Identify which cell holds the provided text, then report its [X, Y] central coordinate. 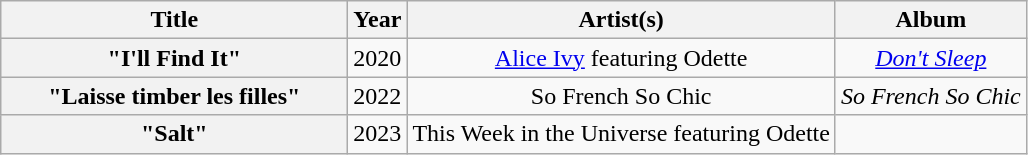
Album [930, 20]
2020 [378, 58]
Year [378, 20]
This Week in the Universe featuring Odette [622, 134]
Title [174, 20]
"Salt" [174, 134]
Don't Sleep [930, 58]
"I'll Find It" [174, 58]
Artist(s) [622, 20]
Alice Ivy featuring Odette [622, 58]
2022 [378, 96]
2023 [378, 134]
"Laisse timber les filles" [174, 96]
